Search for the cell housing the specified text and yield its (x, y) center coordinate. 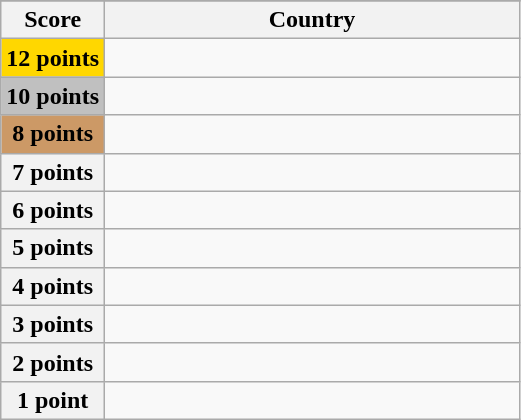
7 points (53, 172)
Country (312, 20)
3 points (53, 324)
12 points (53, 58)
1 point (53, 400)
5 points (53, 248)
Score (53, 20)
2 points (53, 362)
4 points (53, 286)
10 points (53, 96)
6 points (53, 210)
8 points (53, 134)
